Determine the (X, Y) coordinate at the center of the cell enclosing the given text.  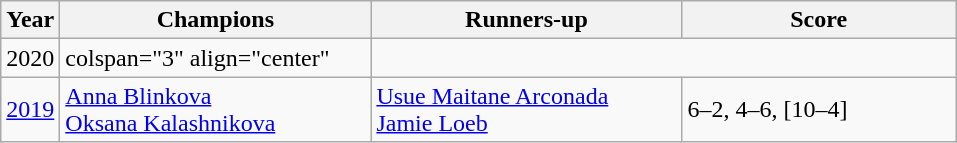
2020 (30, 58)
Champions (216, 20)
6–2, 4–6, [10–4] (819, 110)
Year (30, 20)
Anna Blinkova Oksana Kalashnikova (216, 110)
Usue Maitane Arconada Jamie Loeb (526, 110)
Score (819, 20)
Runners-up (526, 20)
colspan="3" align="center" (216, 58)
2019 (30, 110)
